Locate the cell with the specified text and output its (X, Y) center coordinate. 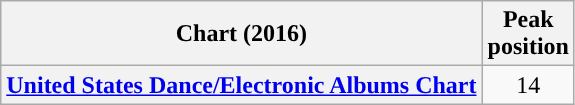
Chart (2016) (242, 34)
14 (528, 85)
United States Dance/Electronic Albums Chart (242, 85)
Peakposition (528, 34)
